Extract the [X, Y] coordinate from the center of the cell holding the provided text.  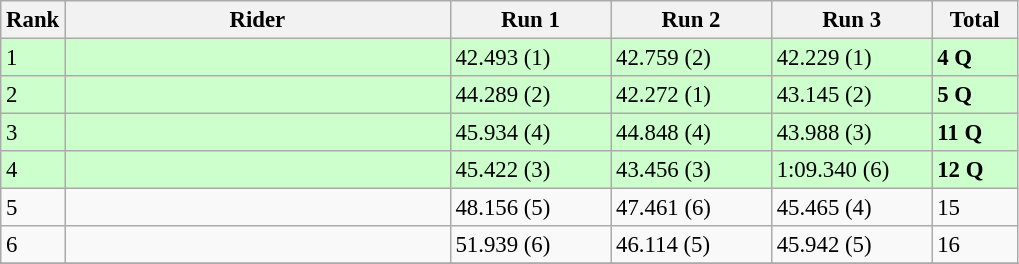
Rider [258, 20]
51.939 (6) [530, 245]
45.422 (3) [530, 170]
Rank [33, 20]
45.465 (4) [852, 208]
15 [975, 208]
4 Q [975, 58]
46.114 (5) [692, 245]
4 [33, 170]
3 [33, 133]
42.272 (1) [692, 95]
45.942 (5) [852, 245]
Run 2 [692, 20]
1:09.340 (6) [852, 170]
1 [33, 58]
5 Q [975, 95]
43.145 (2) [852, 95]
42.759 (2) [692, 58]
45.934 (4) [530, 133]
43.456 (3) [692, 170]
47.461 (6) [692, 208]
5 [33, 208]
11 Q [975, 133]
2 [33, 95]
43.988 (3) [852, 133]
42.229 (1) [852, 58]
Run 3 [852, 20]
6 [33, 245]
12 Q [975, 170]
16 [975, 245]
Run 1 [530, 20]
44.848 (4) [692, 133]
44.289 (2) [530, 95]
48.156 (5) [530, 208]
42.493 (1) [530, 58]
Total [975, 20]
